Determine the [X, Y] coordinate at the center of the cell enclosing the given text.  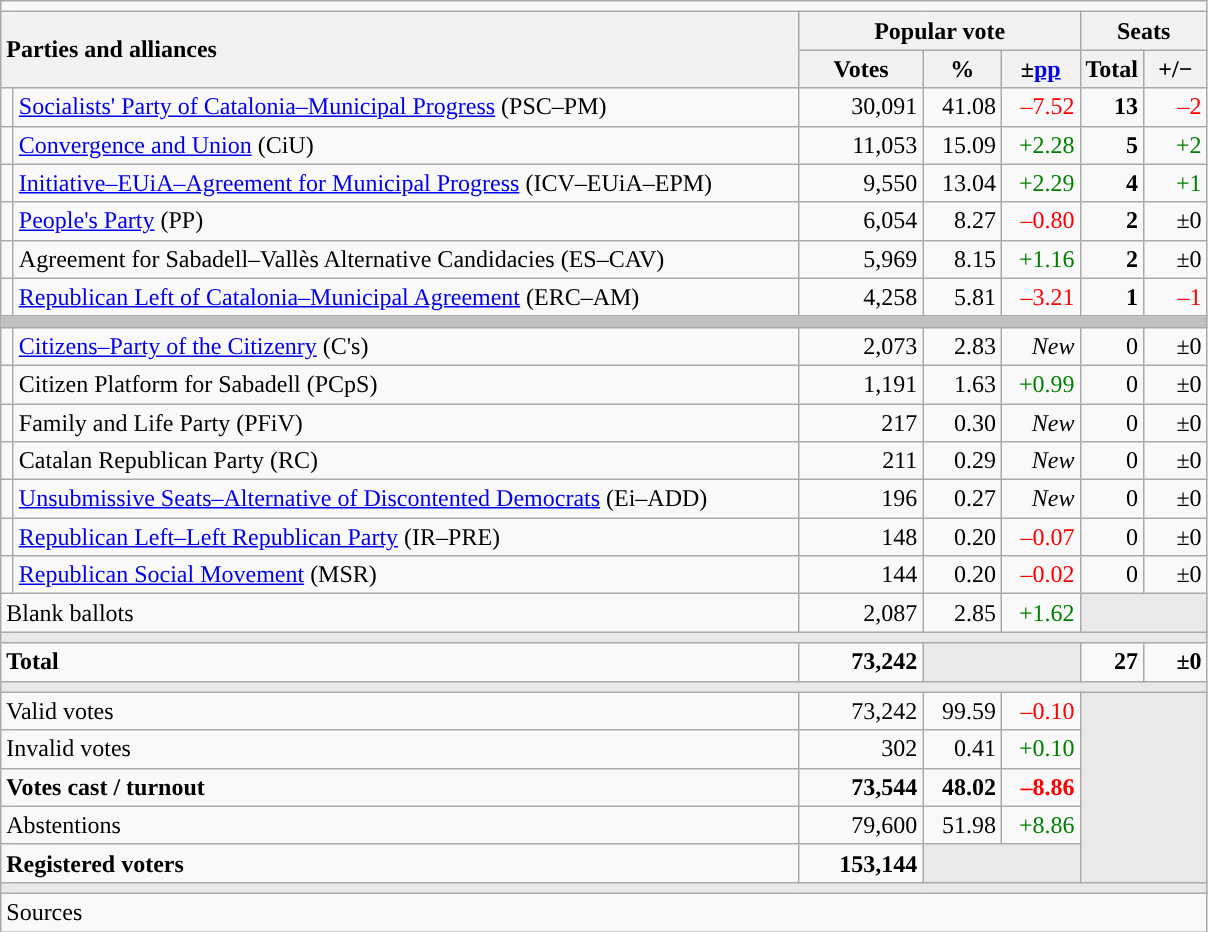
+2 [1176, 145]
Parties and alliances [400, 50]
Agreement for Sabadell–Vallès Alternative Candidacies (ES–CAV) [406, 259]
Republican Social Movement (MSR) [406, 575]
211 [861, 461]
73,544 [861, 787]
+2.29 [1040, 183]
Sources [604, 912]
1 [1112, 297]
5 [1112, 145]
Invalid votes [400, 749]
+1.16 [1040, 259]
1,191 [861, 384]
–3.21 [1040, 297]
51.98 [962, 825]
Republican Left–Left Republican Party (IR–PRE) [406, 537]
15.09 [962, 145]
Catalan Republican Party (RC) [406, 461]
–0.02 [1040, 575]
Convergence and Union (CiU) [406, 145]
41.08 [962, 107]
148 [861, 537]
1.63 [962, 384]
4,258 [861, 297]
196 [861, 499]
–0.10 [1040, 711]
Citizens–Party of the Citizenry (C's) [406, 346]
2.85 [962, 613]
Votes cast / turnout [400, 787]
Votes [861, 69]
% [962, 69]
153,144 [861, 863]
6,054 [861, 221]
2,073 [861, 346]
Blank ballots [400, 613]
–1 [1176, 297]
Family and Life Party (PFiV) [406, 423]
144 [861, 575]
9,550 [861, 183]
0.27 [962, 499]
0.29 [962, 461]
5,969 [861, 259]
30,091 [861, 107]
0.30 [962, 423]
27 [1112, 662]
2,087 [861, 613]
+1 [1176, 183]
Registered voters [400, 863]
99.59 [962, 711]
Valid votes [400, 711]
Initiative–EUiA–Agreement for Municipal Progress (ICV–EUiA–EPM) [406, 183]
People's Party (PP) [406, 221]
+1.62 [1040, 613]
Unsubmissive Seats–Alternative of Discontented Democrats (Ei–ADD) [406, 499]
–8.86 [1040, 787]
–0.80 [1040, 221]
11,053 [861, 145]
Abstentions [400, 825]
8.15 [962, 259]
5.81 [962, 297]
+8.86 [1040, 825]
–0.07 [1040, 537]
+0.99 [1040, 384]
Republican Left of Catalonia–Municipal Agreement (ERC–AM) [406, 297]
Seats [1144, 31]
217 [861, 423]
±pp [1040, 69]
+/− [1176, 69]
Socialists' Party of Catalonia–Municipal Progress (PSC–PM) [406, 107]
–2 [1176, 107]
0.41 [962, 749]
79,600 [861, 825]
Popular vote [940, 31]
8.27 [962, 221]
–7.52 [1040, 107]
+2.28 [1040, 145]
4 [1112, 183]
+0.10 [1040, 749]
302 [861, 749]
13 [1112, 107]
2.83 [962, 346]
48.02 [962, 787]
13.04 [962, 183]
Citizen Platform for Sabadell (PCpS) [406, 384]
